Identify which cell holds the provided text, then report its (x, y) central coordinate. 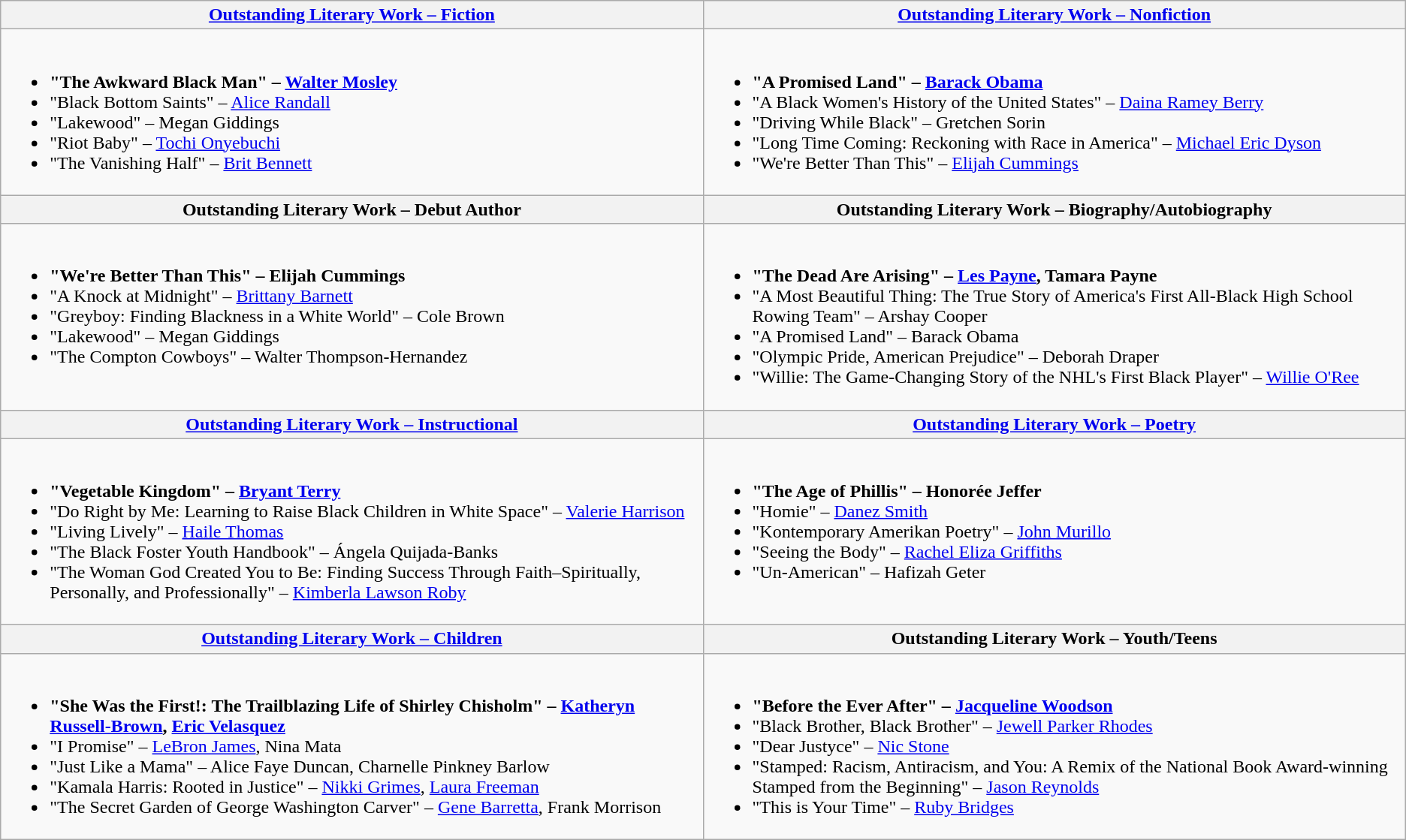
Outstanding Literary Work – Nonfiction (1054, 15)
Outstanding Literary Work – Youth/Teens (1054, 639)
Outstanding Literary Work – Children (351, 639)
Outstanding Literary Work – Poetry (1054, 424)
Outstanding Literary Work – Debut Author (351, 209)
Outstanding Literary Work – Instructional (351, 424)
Outstanding Literary Work – Fiction (351, 15)
Outstanding Literary Work – Biography/Autobiography (1054, 209)
